Pinpoint the cell where the given text exists, returning its [x, y] midpoint coordinate. 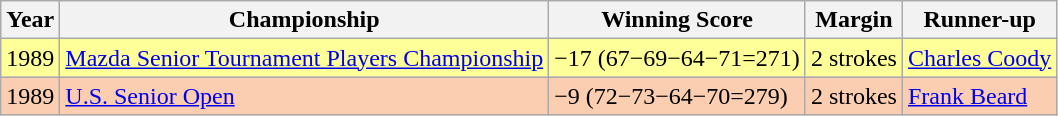
Runner-up [979, 20]
Winning Score [678, 20]
Year [30, 20]
Championship [304, 20]
Margin [854, 20]
Charles Coody [979, 58]
U.S. Senior Open [304, 96]
−9 (72−73−64−70=279) [678, 96]
Frank Beard [979, 96]
Mazda Senior Tournament Players Championship [304, 58]
−17 (67−69−64−71=271) [678, 58]
